Output the [x, y] coordinate of the center of the cell containing the given text.  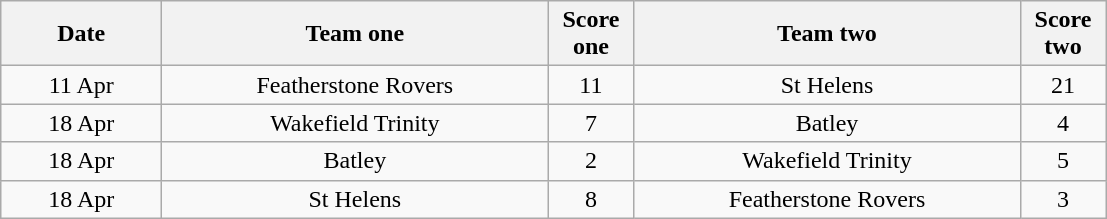
Date [82, 34]
Score one [591, 34]
4 [1063, 123]
2 [591, 161]
Team two [827, 34]
8 [591, 199]
7 [591, 123]
11 [591, 85]
21 [1063, 85]
Score two [1063, 34]
Team one [355, 34]
11 Apr [82, 85]
5 [1063, 161]
3 [1063, 199]
